Search for the cell housing the specified text and yield its [x, y] center coordinate. 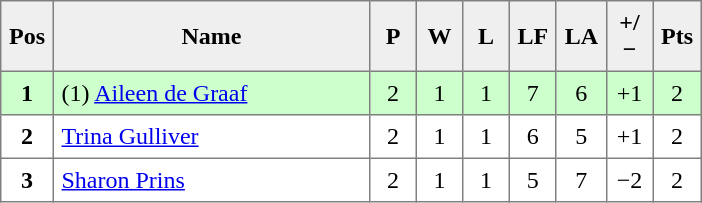
L [486, 36]
LF [532, 36]
+/− [629, 36]
LA [581, 36]
Name [211, 36]
P [393, 36]
Trina Gulliver [211, 137]
Pts [677, 36]
Pos [27, 36]
Sharon Prins [211, 180]
(1) Aileen de Graaf [211, 93]
3 [27, 180]
W [439, 36]
−2 [629, 180]
